For the text-containing cell, return its midpoint in [x, y] coordinate format. 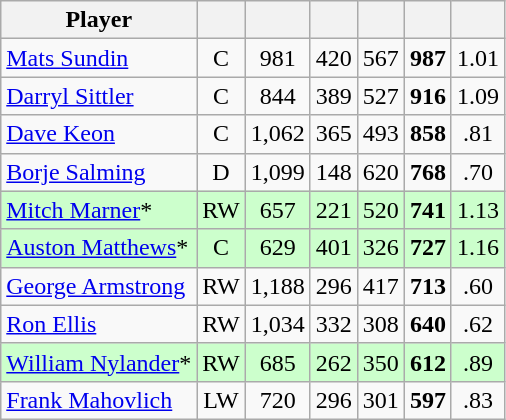
350 [380, 362]
389 [334, 96]
844 [278, 96]
657 [278, 210]
D [221, 172]
Borje Salming [99, 172]
.83 [478, 400]
640 [428, 324]
1,188 [278, 286]
Player [99, 20]
620 [380, 172]
262 [334, 362]
308 [380, 324]
597 [428, 400]
.70 [478, 172]
1.01 [478, 58]
Mats Sundin [99, 58]
527 [380, 96]
1.16 [478, 248]
Ron Ellis [99, 324]
417 [380, 286]
326 [380, 248]
148 [334, 172]
Auston Matthews* [99, 248]
Mitch Marner* [99, 210]
George Armstrong [99, 286]
.60 [478, 286]
1,062 [278, 134]
612 [428, 362]
.89 [478, 362]
493 [380, 134]
981 [278, 58]
987 [428, 58]
741 [428, 210]
685 [278, 362]
365 [334, 134]
520 [380, 210]
.62 [478, 324]
629 [278, 248]
1.09 [478, 96]
Darryl Sittler [99, 96]
420 [334, 58]
567 [380, 58]
727 [428, 248]
858 [428, 134]
Frank Mahovlich [99, 400]
1.13 [478, 210]
1,034 [278, 324]
221 [334, 210]
916 [428, 96]
401 [334, 248]
332 [334, 324]
.81 [478, 134]
Dave Keon [99, 134]
William Nylander* [99, 362]
768 [428, 172]
713 [428, 286]
LW [221, 400]
301 [380, 400]
720 [278, 400]
1,099 [278, 172]
